Extract the [X, Y] coordinate from the center of the cell holding the provided text.  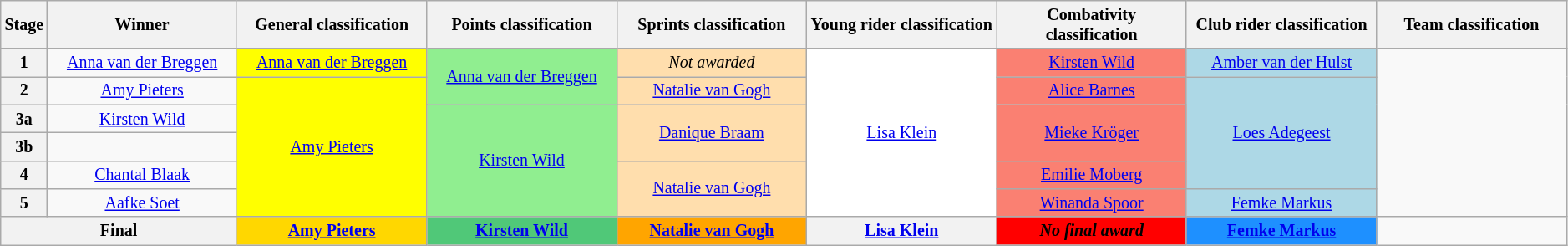
1 [24, 64]
Winner [142, 25]
3b [24, 147]
Loes Adegeest [1281, 133]
2 [24, 90]
Sprints classification [712, 25]
Points classification [521, 25]
Alice Barnes [1091, 90]
4 [24, 174]
Aafke Soet [142, 202]
No final award [1091, 231]
Amber van der Hulst [1281, 64]
5 [24, 202]
Mieke Kröger [1091, 132]
Final [119, 231]
Combativity classification [1091, 25]
Club rider classification [1281, 25]
General classification [331, 25]
Emilie Moberg [1091, 174]
Team classification [1472, 25]
Chantal Blaak [142, 174]
Stage [24, 25]
3a [24, 119]
Not awarded [712, 64]
Young rider classification [902, 25]
Danique Braam [712, 132]
Winanda Spoor [1091, 202]
